Search for the cell housing the specified text and yield its (x, y) center coordinate. 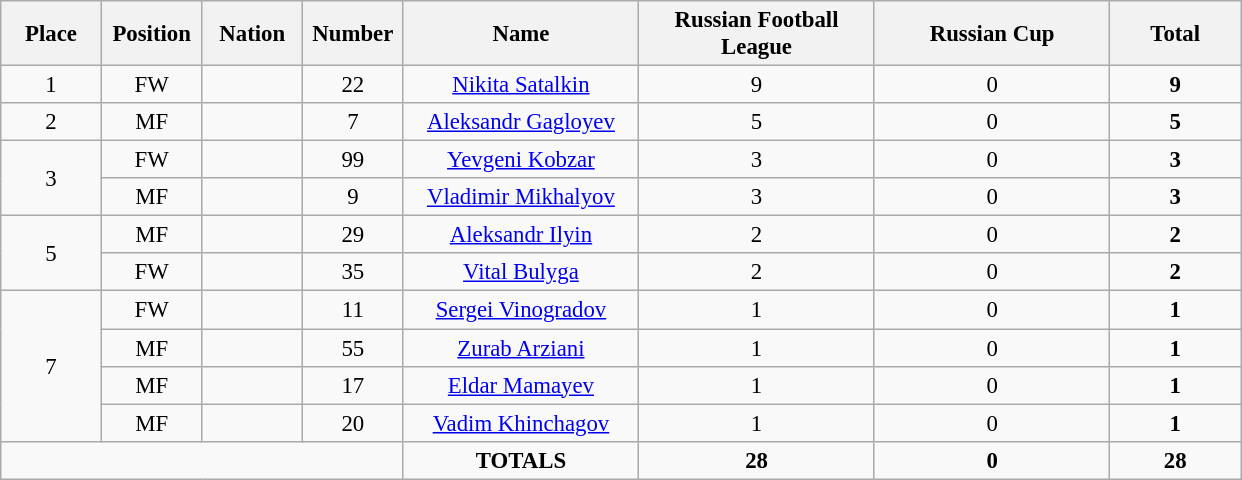
TOTALS (521, 460)
Russian Cup (992, 34)
Nation (252, 34)
Yevgeni Kobzar (521, 160)
Vladimir Mikhalyov (521, 197)
Total (1176, 34)
11 (354, 310)
Number (354, 34)
29 (354, 235)
Zurab Arziani (521, 348)
Aleksandr Ilyin (521, 235)
Vital Bulyga (521, 273)
Sergei Vinogradov (521, 310)
Nikita Satalkin (521, 85)
20 (354, 423)
Aleksandr Gagloyev (521, 122)
17 (354, 385)
35 (354, 273)
Place (52, 34)
99 (354, 160)
Name (521, 34)
55 (354, 348)
Eldar Mamayev (521, 385)
Position (152, 34)
Vadim Khinchagov (521, 423)
Russian Football League (757, 34)
22 (354, 85)
